Provide the [x, y] coordinate of the cell's center where the given text is located.  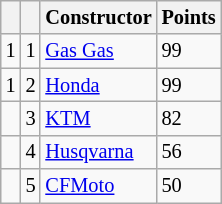
CFMoto [98, 186]
82 [189, 118]
Gas Gas [98, 51]
5 [31, 186]
KTM [98, 118]
2 [31, 85]
50 [189, 186]
Constructor [98, 17]
3 [31, 118]
Honda [98, 85]
4 [31, 152]
Husqvarna [98, 152]
56 [189, 152]
Points [189, 17]
